From the cell containing the given text, extract its center point as [X, Y] coordinate. 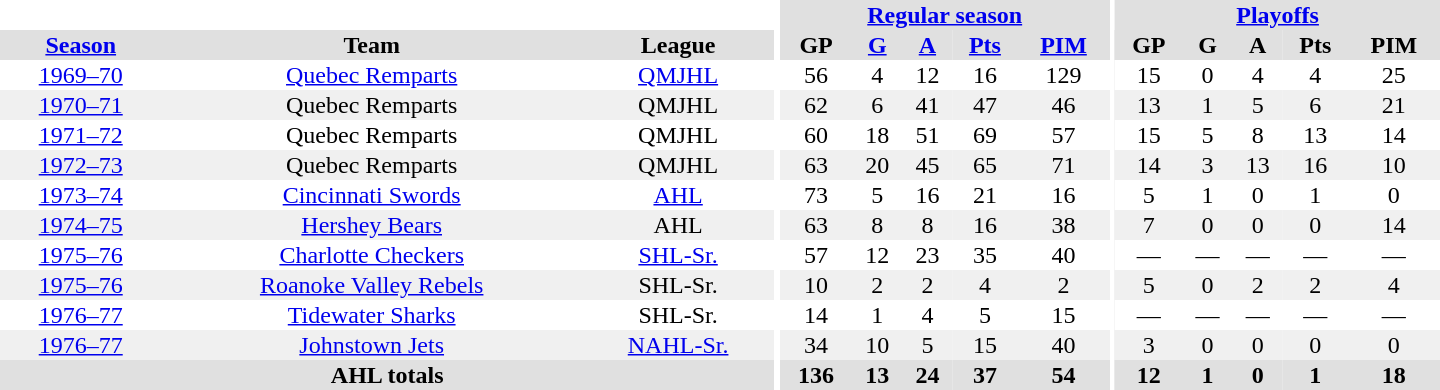
Johnstown Jets [371, 345]
35 [984, 255]
38 [1063, 225]
47 [984, 105]
73 [816, 195]
20 [877, 165]
1973–74 [80, 195]
69 [984, 135]
Cincinnati Swords [371, 195]
129 [1063, 75]
Hershey Bears [371, 225]
34 [816, 345]
56 [816, 75]
24 [927, 375]
Charlotte Checkers [371, 255]
Roanoke Valley Rebels [371, 285]
Season [80, 45]
1969–70 [80, 75]
Team [371, 45]
AHL totals [387, 375]
45 [927, 165]
41 [927, 105]
7 [1148, 225]
60 [816, 135]
League [678, 45]
Tidewater Sharks [371, 315]
46 [1063, 105]
1972–73 [80, 165]
54 [1063, 375]
51 [927, 135]
136 [816, 375]
62 [816, 105]
1970–71 [80, 105]
Playoffs [1278, 15]
71 [1063, 165]
Regular season [945, 15]
23 [927, 255]
NAHL-Sr. [678, 345]
37 [984, 375]
65 [984, 165]
25 [1394, 75]
1971–72 [80, 135]
1974–75 [80, 225]
